Provide the [X, Y] coordinate of the cell's center where the given text is located.  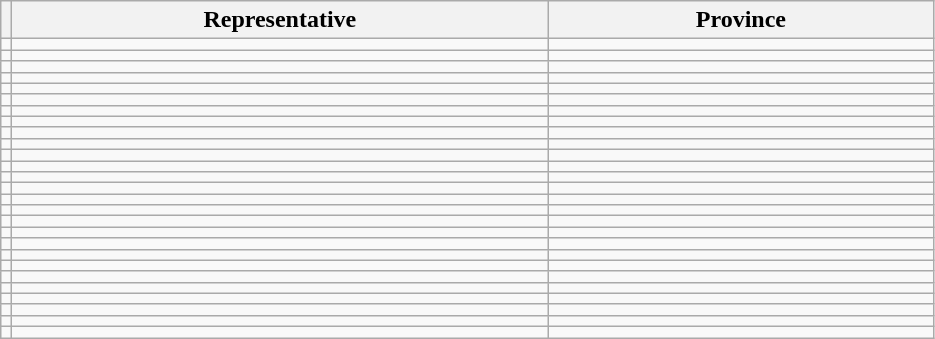
Province [741, 20]
Representative [280, 20]
